Return the (x, y) coordinate for the center point of the cell that contains the specified text.  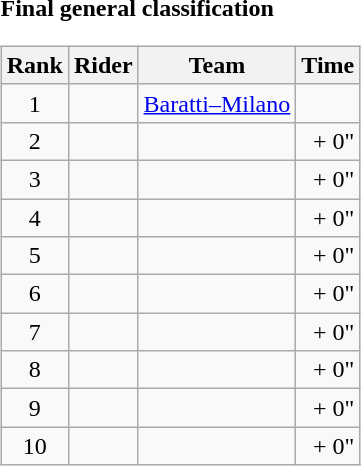
2 (34, 141)
5 (34, 256)
7 (34, 332)
8 (34, 370)
Time (328, 65)
Baratti–Milano (217, 103)
1 (34, 103)
10 (34, 446)
9 (34, 408)
Rider (103, 65)
4 (34, 217)
Rank (34, 65)
3 (34, 179)
6 (34, 294)
Team (217, 65)
